From the cell containing the given text, extract its center point as [X, Y] coordinate. 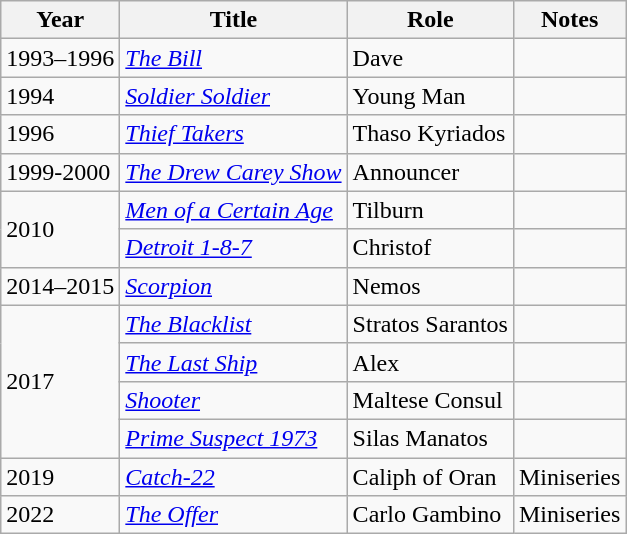
Shooter [234, 400]
The Drew Carey Show [234, 172]
Nemos [430, 286]
2017 [60, 381]
Scorpion [234, 286]
2010 [60, 229]
The Blacklist [234, 324]
Maltese Consul [430, 400]
1993–1996 [60, 58]
Announcer [430, 172]
1996 [60, 134]
Thief Takers [234, 134]
Stratos Sarantos [430, 324]
Dave [430, 58]
1999-2000 [60, 172]
Prime Suspect 1973 [234, 438]
Role [430, 20]
Christof [430, 248]
Year [60, 20]
The Offer [234, 515]
Thaso Kyriados [430, 134]
Men of a Certain Age [234, 210]
Soldier Soldier [234, 96]
Alex [430, 362]
2014–2015 [60, 286]
The Bill [234, 58]
2019 [60, 477]
1994 [60, 96]
Notes [569, 20]
Title [234, 20]
The Last Ship [234, 362]
2022 [60, 515]
Carlo Gambino [430, 515]
Silas Manatos [430, 438]
Caliph of Oran [430, 477]
Detroit 1-8-7 [234, 248]
Tilburn [430, 210]
Young Man [430, 96]
Catch-22 [234, 477]
